Search for the cell housing the specified text and yield its [x, y] center coordinate. 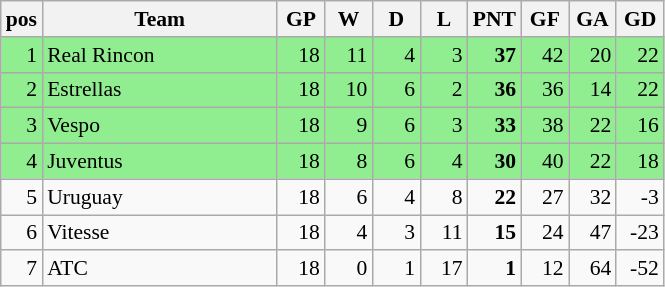
L [444, 19]
0 [349, 269]
GA [593, 19]
15 [494, 233]
GD [640, 19]
12 [545, 269]
24 [545, 233]
-52 [640, 269]
Vitesse [160, 233]
14 [593, 90]
33 [494, 126]
40 [545, 162]
Real Rincon [160, 55]
20 [593, 55]
PNT [494, 19]
17 [444, 269]
30 [494, 162]
16 [640, 126]
Team [160, 19]
37 [494, 55]
10 [349, 90]
27 [545, 197]
Juventus [160, 162]
D [396, 19]
Vespo [160, 126]
64 [593, 269]
32 [593, 197]
Estrellas [160, 90]
GP [301, 19]
7 [22, 269]
pos [22, 19]
-3 [640, 197]
-23 [640, 233]
47 [593, 233]
W [349, 19]
GF [545, 19]
ATC [160, 269]
9 [349, 126]
5 [22, 197]
Uruguay [160, 197]
38 [545, 126]
42 [545, 55]
